Return (X, Y) of the center of cell containing provided text 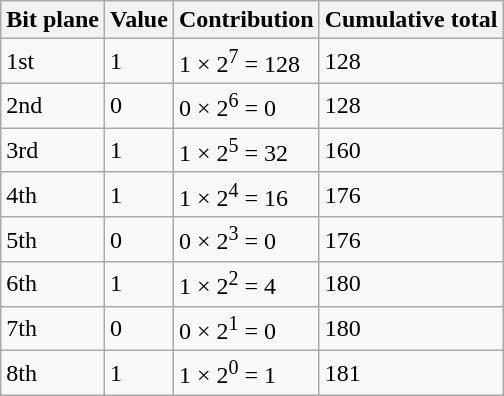
1 × 25 = 32 (246, 150)
0 × 21 = 0 (246, 328)
6th (53, 284)
2nd (53, 106)
1 × 20 = 1 (246, 374)
3rd (53, 150)
0 × 26 = 0 (246, 106)
1st (53, 62)
Bit plane (53, 20)
8th (53, 374)
Contribution (246, 20)
Value (140, 20)
181 (411, 374)
Cumulative total (411, 20)
1 × 24 = 16 (246, 194)
0 × 23 = 0 (246, 240)
1 × 22 = 4 (246, 284)
5th (53, 240)
7th (53, 328)
1 × 27 = 128 (246, 62)
4th (53, 194)
160 (411, 150)
